Output the (X, Y) coordinate of the center of the cell containing the given text.  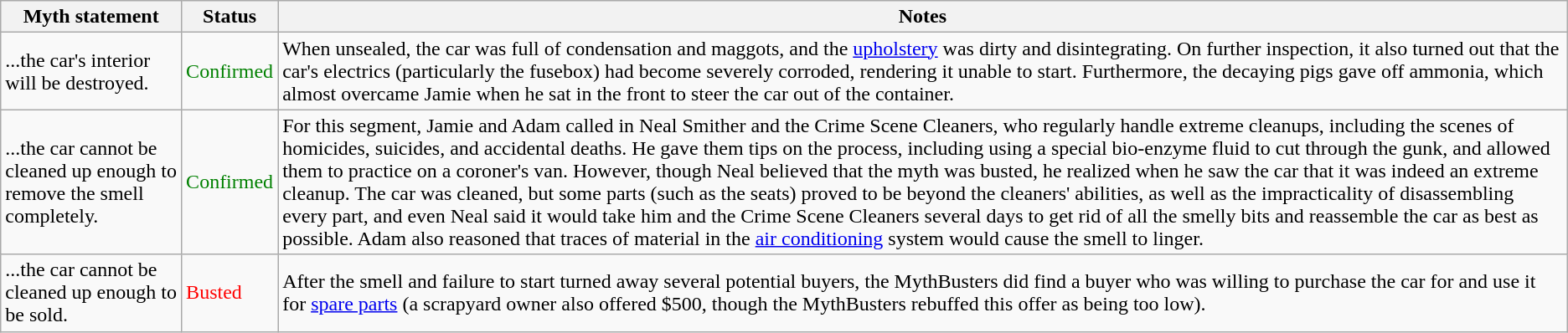
Notes (923, 17)
Status (230, 17)
...the car cannot be cleaned up enough to remove the smell completely. (91, 182)
Myth statement (91, 17)
Busted (230, 293)
...the car's interior will be destroyed. (91, 71)
...the car cannot be cleaned up enough to be sold. (91, 293)
